Find where the given text appears and provide that cell's center as (X, Y) coordinate. 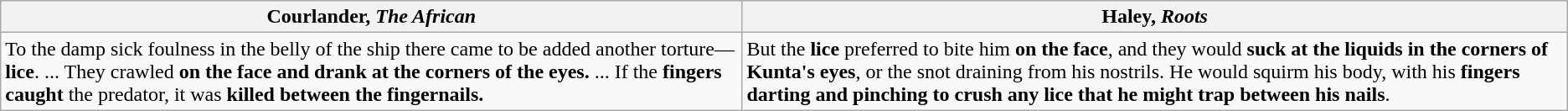
Courlander, The African (372, 17)
Haley, Roots (1154, 17)
